Provide the (X, Y) coordinate of the cell's center where the given text is located.  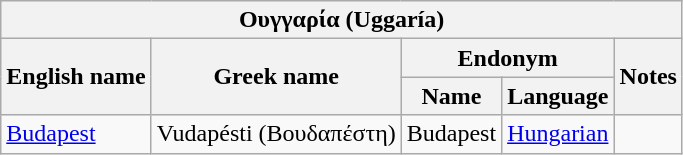
English name (76, 77)
Ουγγαρία (Uggaría) (342, 20)
Endonym (508, 58)
Name (451, 96)
Hungarian (558, 134)
Vudapésti (Βουδαπέστη) (276, 134)
Language (558, 96)
Greek name (276, 77)
Notes (648, 77)
